Extract the [X, Y] coordinate from the center of the cell holding the provided text.  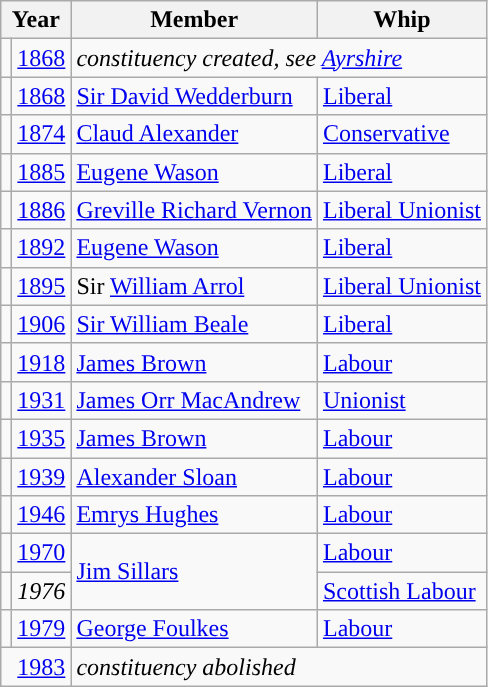
1895 [42, 286]
1892 [42, 248]
Sir David Wedderburn [194, 96]
Sir William Arrol [194, 286]
1983 [36, 667]
1931 [42, 400]
Sir William Beale [194, 324]
1979 [42, 629]
1939 [42, 477]
Emrys Hughes [194, 515]
Conservative [402, 134]
1970 [42, 553]
Claud Alexander [194, 134]
Member [194, 20]
1886 [42, 210]
Whip [402, 20]
Scottish Labour [402, 591]
1935 [42, 438]
1976 [42, 591]
constituency created, see Ayrshire [279, 58]
1906 [42, 324]
Jim Sillars [194, 572]
Alexander Sloan [194, 477]
1918 [42, 362]
Unionist [402, 400]
George Foulkes [194, 629]
1885 [42, 172]
Year [36, 20]
James Orr MacAndrew [194, 400]
Greville Richard Vernon [194, 210]
1874 [42, 134]
1946 [42, 515]
constituency abolished [279, 667]
